Find where the given text appears and provide that cell's center as (X, Y) coordinate. 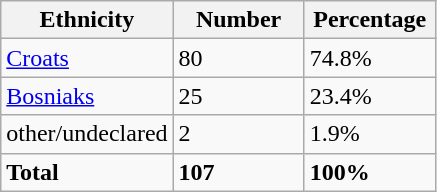
Total (87, 172)
80 (238, 58)
100% (370, 172)
107 (238, 172)
Croats (87, 58)
Bosniaks (87, 96)
74.8% (370, 58)
2 (238, 134)
Number (238, 20)
1.9% (370, 134)
Ethnicity (87, 20)
Percentage (370, 20)
23.4% (370, 96)
25 (238, 96)
other/undeclared (87, 134)
